Capture the cell that displays the provided text and extract its (X, Y) central coordinate. 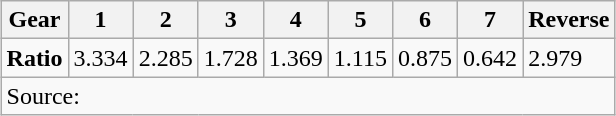
4 (296, 20)
0.875 (424, 58)
1.369 (296, 58)
Ratio (34, 58)
2.979 (569, 58)
3.334 (100, 58)
7 (490, 20)
Source: (308, 96)
1 (100, 20)
Gear (34, 20)
Reverse (569, 20)
2.285 (166, 58)
1.728 (230, 58)
3 (230, 20)
6 (424, 20)
1.115 (360, 58)
2 (166, 20)
5 (360, 20)
0.642 (490, 58)
